Capture the cell that displays the provided text and extract its [X, Y] central coordinate. 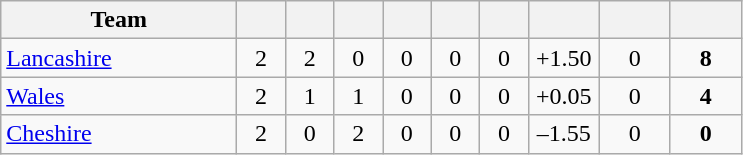
+1.50 [564, 58]
Wales [119, 96]
Lancashire [119, 58]
4 [706, 96]
–1.55 [564, 134]
8 [706, 58]
Cheshire [119, 134]
Team [119, 20]
+0.05 [564, 96]
